Extract the (X, Y) coordinate from the center of the cell holding the provided text.  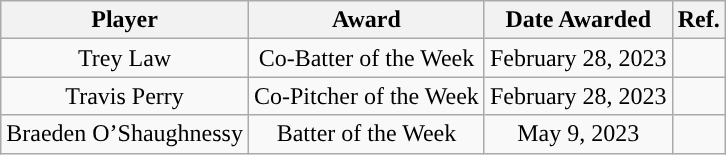
Player (125, 20)
May 9, 2023 (578, 134)
Co-Batter of the Week (366, 58)
Co-Pitcher of the Week (366, 96)
Date Awarded (578, 20)
Braeden O’Shaughnessy (125, 134)
Award (366, 20)
Travis Perry (125, 96)
Ref. (698, 20)
Trey Law (125, 58)
Batter of the Week (366, 134)
